Output the [x, y] coordinate of the center of the cell containing the given text.  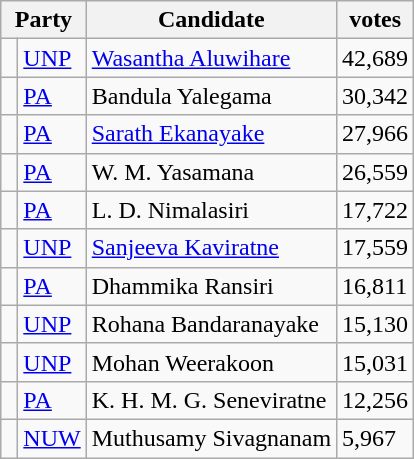
Candidate [211, 20]
26,559 [376, 172]
Muthusamy Sivagnanam [211, 438]
W. M. Yasamana [211, 172]
K. H. M. G. Seneviratne [211, 400]
Bandula Yalegama [211, 96]
L. D. Nimalasiri [211, 210]
30,342 [376, 96]
12,256 [376, 400]
Mohan Weerakoon [211, 362]
17,559 [376, 248]
16,811 [376, 286]
15,130 [376, 324]
5,967 [376, 438]
27,966 [376, 134]
Party [44, 20]
Sarath Ekanayake [211, 134]
42,689 [376, 58]
NUW [52, 438]
votes [376, 20]
Rohana Bandaranayake [211, 324]
Sanjeeva Kaviratne [211, 248]
Wasantha Aluwihare [211, 58]
17,722 [376, 210]
Dhammika Ransiri [211, 286]
15,031 [376, 362]
